Output the (x, y) coordinate of the center of the cell containing the given text.  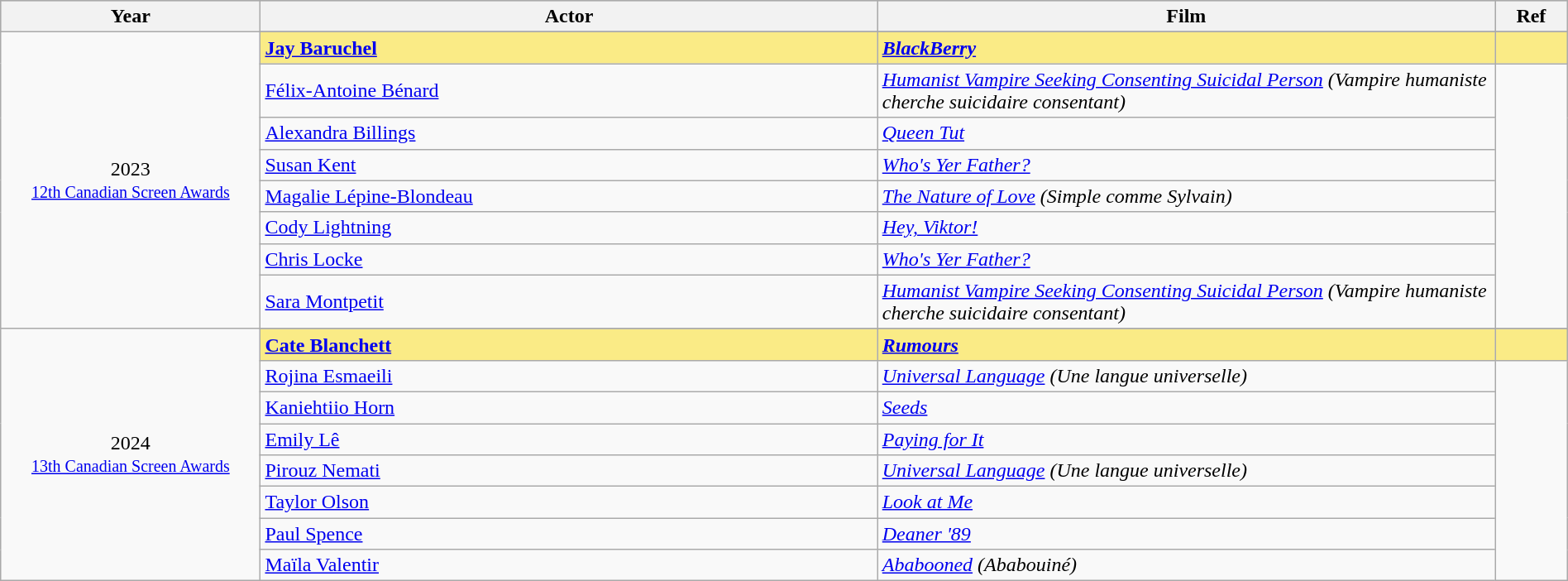
Magalie Lépine-Blondeau (569, 196)
Cate Blanchett (569, 344)
BlackBerry (1186, 48)
2024 13th Canadian Screen Awards (131, 454)
Taylor Olson (569, 502)
Susan Kent (569, 165)
2023 12th Canadian Screen Awards (131, 180)
Kaniehtiio Horn (569, 407)
Ababooned (Ababouiné) (1186, 565)
Chris Locke (569, 259)
Queen Tut (1186, 133)
Look at Me (1186, 502)
Jay Baruchel (569, 48)
Félix-Antoine Bénard (569, 91)
Paul Spence (569, 534)
The Nature of Love (Simple comme Sylvain) (1186, 196)
Cody Lightning (569, 228)
Maïla Valentir (569, 565)
Rumours (1186, 344)
Hey, Viktor! (1186, 228)
Film (1186, 17)
Alexandra Billings (569, 133)
Seeds (1186, 407)
Pirouz Nemati (569, 471)
Sara Montpetit (569, 301)
Deaner '89 (1186, 534)
Year (131, 17)
Actor (569, 17)
Rojina Esmaeili (569, 376)
Ref (1532, 17)
Emily Lê (569, 439)
Paying for It (1186, 439)
